Extract the [X, Y] coordinate from the center of the cell holding the provided text.  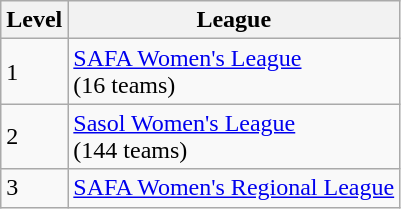
1 [34, 72]
SAFA Women's Regional League [234, 188]
SAFA Women's League(16 teams) [234, 72]
Level [34, 20]
Sasol Women's League(144 teams) [234, 136]
3 [34, 188]
League [234, 20]
2 [34, 136]
